Scan for the cell matching the given text and deliver its (x, y) coordinate at center. 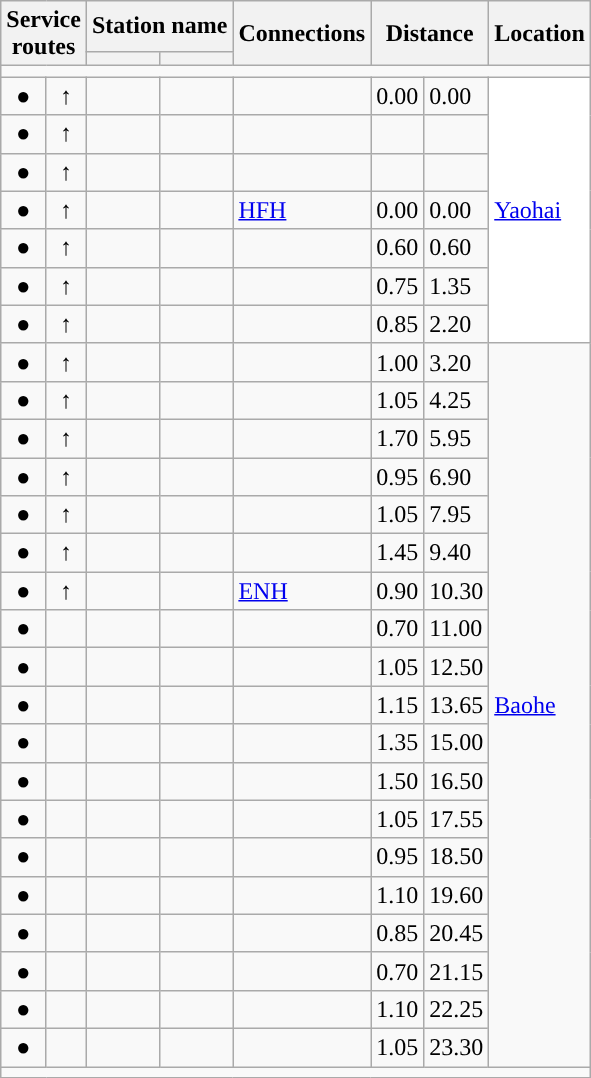
22.25 (456, 1009)
16.50 (456, 781)
0.90 (398, 591)
1.50 (398, 781)
1.00 (398, 362)
17.55 (456, 819)
Serviceroutes (44, 34)
Distance (430, 34)
5.95 (456, 438)
15.00 (456, 743)
23.30 (456, 1047)
2.20 (456, 324)
11.00 (456, 629)
7.95 (456, 515)
18.50 (456, 857)
21.15 (456, 971)
6.90 (456, 477)
12.50 (456, 667)
Location (540, 34)
Station name (159, 26)
13.65 (456, 705)
Baohe (540, 704)
Yaohai (540, 210)
20.45 (456, 933)
9.40 (456, 553)
1.15 (398, 705)
3.20 (456, 362)
10.30 (456, 591)
1.45 (398, 553)
4.25 (456, 400)
HFH (302, 210)
0.75 (398, 286)
19.60 (456, 895)
ENH (302, 591)
1.70 (398, 438)
Connections (302, 34)
